Find where the given text appears and provide that cell's center as (X, Y) coordinate. 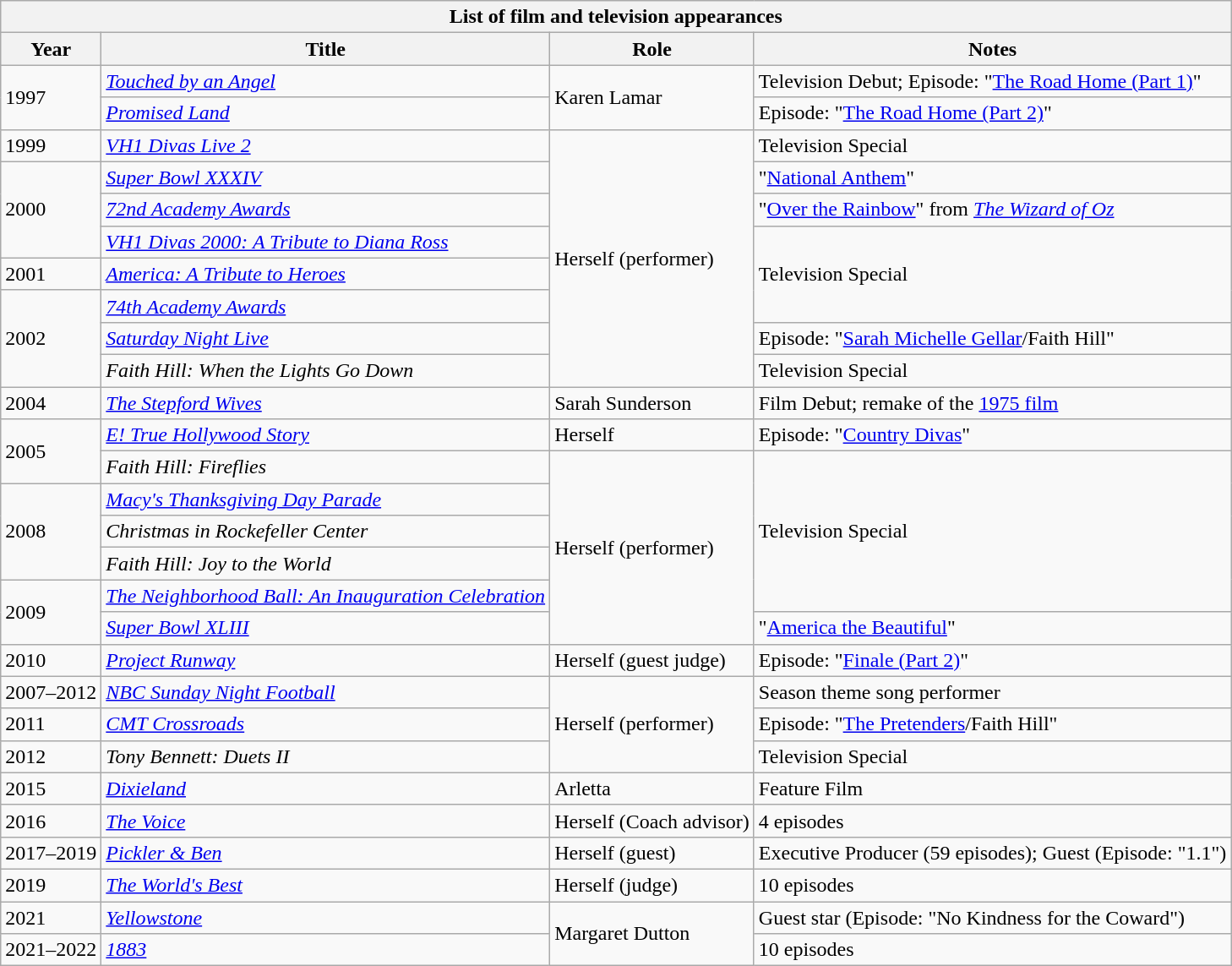
Christmas in Rockefeller Center (326, 532)
Guest star (Episode: "No Kindness for the Coward") (992, 917)
2010 (51, 660)
Role (652, 49)
Title (326, 49)
Herself (guest) (652, 853)
Episode: "The Pretenders/Faith Hill" (992, 724)
1883 (326, 950)
Episode: "The Road Home (Part 2)" (992, 113)
2011 (51, 724)
2008 (51, 532)
CMT Crossroads (326, 724)
Promised Land (326, 113)
2021 (51, 917)
2009 (51, 612)
1997 (51, 97)
2012 (51, 756)
2015 (51, 789)
2017–2019 (51, 853)
List of film and television appearances (616, 17)
Super Bowl XXXIV (326, 177)
Faith Hill: When the Lights Go Down (326, 370)
Episode: "Country Divas" (992, 435)
"National Anthem" (992, 177)
2004 (51, 403)
Yellowstone (326, 917)
2000 (51, 210)
Episode: "Sarah Michelle Gellar/Faith Hill" (992, 338)
Tony Bennett: Duets II (326, 756)
Sarah Sunderson (652, 403)
Faith Hill: Joy to the World (326, 564)
E! True Hollywood Story (326, 435)
2002 (51, 338)
The World's Best (326, 885)
"Over the Rainbow" from The Wizard of Oz (992, 210)
74th Academy Awards (326, 306)
America: A Tribute to Heroes (326, 274)
Super Bowl XLIII (326, 628)
Episode: "Finale (Part 2)" (992, 660)
The Neighborhood Ball: An Inauguration Celebration (326, 596)
Herself (652, 435)
VH1 Divas 2000: A Tribute to Diana Ross (326, 242)
Herself (guest judge) (652, 660)
Faith Hill: Fireflies (326, 467)
The Voice (326, 821)
2019 (51, 885)
Season theme song performer (992, 692)
Saturday Night Live (326, 338)
Herself (Coach advisor) (652, 821)
The Stepford Wives (326, 403)
2007–2012 (51, 692)
NBC Sunday Night Football (326, 692)
Notes (992, 49)
Arletta (652, 789)
Project Runway (326, 660)
1999 (51, 145)
"America the Beautiful" (992, 628)
Film Debut; remake of the 1975 film (992, 403)
Herself (judge) (652, 885)
Feature Film (992, 789)
4 episodes (992, 821)
Touched by an Angel (326, 81)
72nd Academy Awards (326, 210)
Margaret Dutton (652, 933)
Executive Producer (59 episodes); Guest (Episode: "1.1") (992, 853)
VH1 Divas Live 2 (326, 145)
Pickler & Ben (326, 853)
Dixieland (326, 789)
2005 (51, 451)
2016 (51, 821)
2001 (51, 274)
Karen Lamar (652, 97)
2021–2022 (51, 950)
Year (51, 49)
Television Debut; Episode: "The Road Home (Part 1)" (992, 81)
Macy's Thanksgiving Day Parade (326, 499)
